Identify which cell holds the provided text, then report its [x, y] central coordinate. 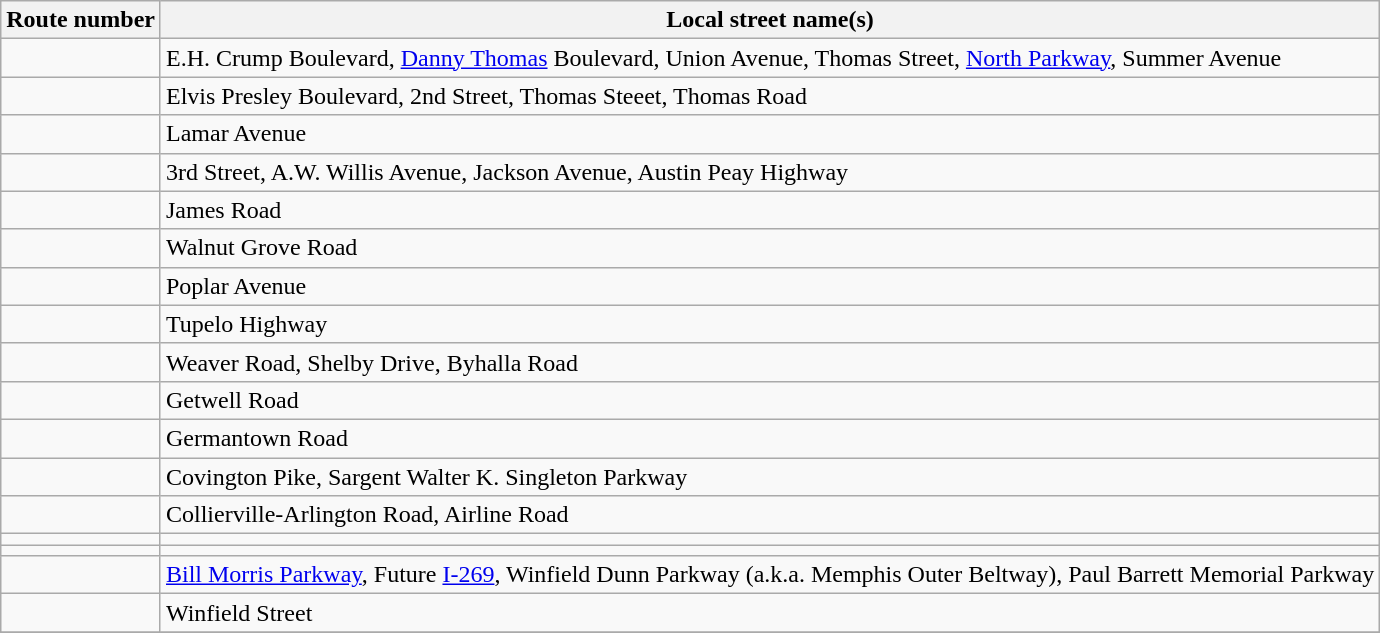
James Road [770, 210]
Local street name(s) [770, 20]
Elvis Presley Boulevard, 2nd Street, Thomas Steeet, Thomas Road [770, 96]
Covington Pike, Sargent Walter K. Singleton Parkway [770, 477]
Weaver Road, Shelby Drive, Byhalla Road [770, 362]
3rd Street, A.W. Willis Avenue, Jackson Avenue, Austin Peay Highway [770, 172]
Bill Morris Parkway, Future I-269, Winfield Dunn Parkway (a.k.a. Memphis Outer Beltway), Paul Barrett Memorial Parkway [770, 575]
Tupelo Highway [770, 324]
Collierville-Arlington Road, Airline Road [770, 515]
Route number [81, 20]
Germantown Road [770, 438]
Walnut Grove Road [770, 248]
Winfield Street [770, 613]
E.H. Crump Boulevard, Danny Thomas Boulevard, Union Avenue, Thomas Street, North Parkway, Summer Avenue [770, 58]
Lamar Avenue [770, 134]
Getwell Road [770, 400]
Poplar Avenue [770, 286]
